Scan for the cell matching the given text and deliver its [x, y] coordinate at center. 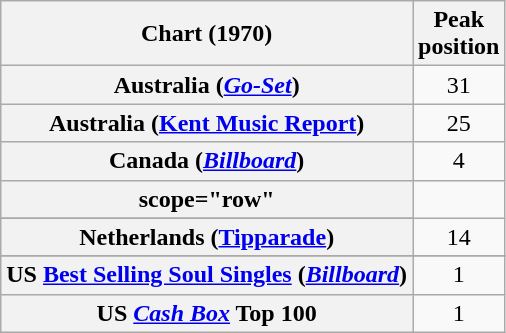
scope="row" [207, 199]
4 [459, 161]
31 [459, 85]
Australia (Kent Music Report) [207, 123]
US Best Selling Soul Singles (Billboard) [207, 275]
Chart (1970) [207, 34]
Canada (Billboard) [207, 161]
14 [459, 237]
Australia (Go-Set) [207, 85]
Netherlands (Tipparade) [207, 237]
Peakposition [459, 34]
25 [459, 123]
US Cash Box Top 100 [207, 313]
